For the text-containing cell, return its midpoint in [X, Y] coordinate format. 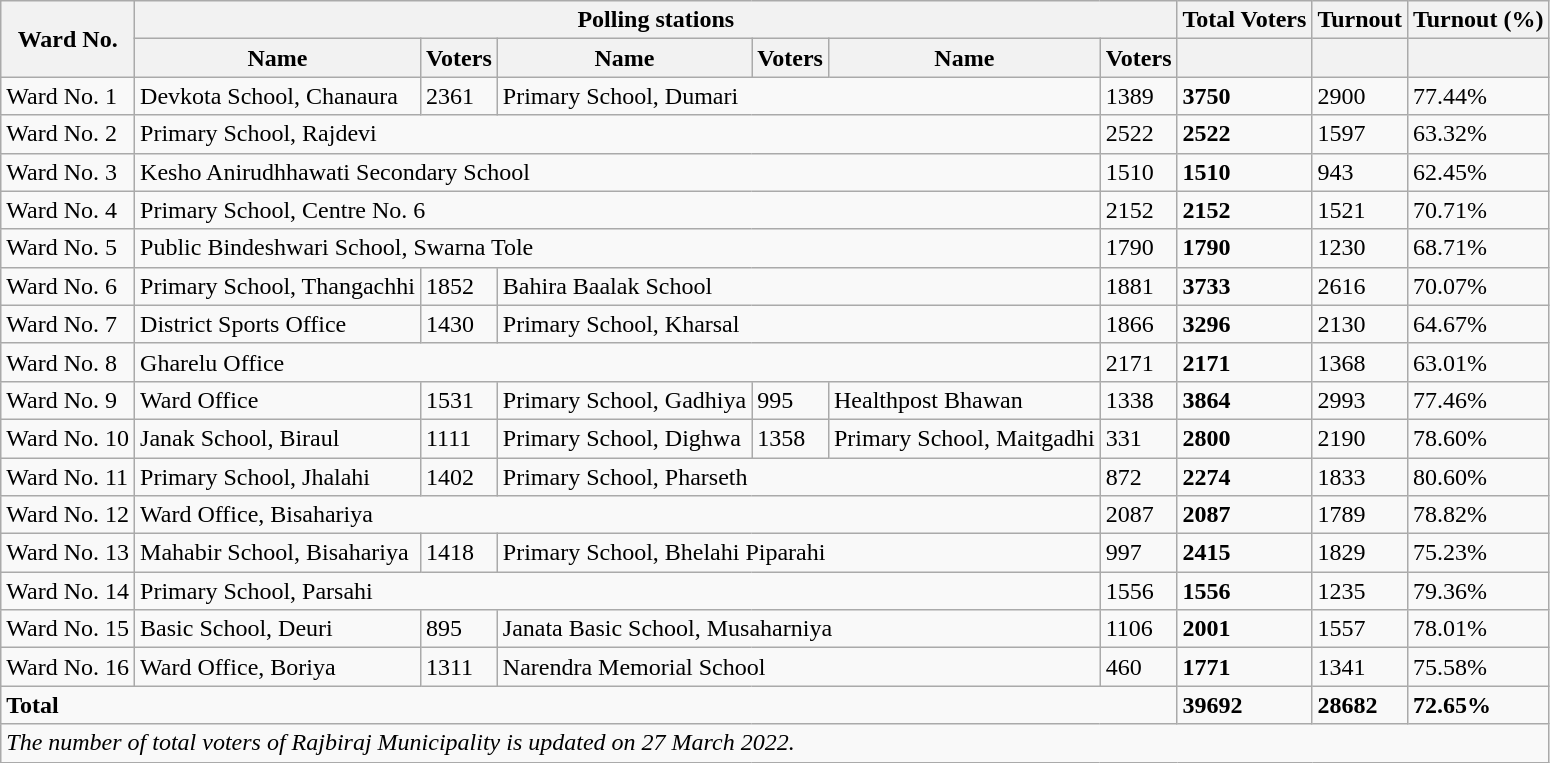
Primary School, Dighwa [624, 438]
Gharelu Office [618, 362]
1881 [1138, 286]
77.44% [1478, 96]
Ward No. 12 [68, 515]
The number of total voters of Rajbiraj Municipality is updated on 27 March 2022. [775, 743]
2616 [1360, 286]
Ward Office, Boriya [278, 667]
Total [589, 705]
63.32% [1478, 134]
Ward No. 15 [68, 629]
Public Bindeshwari School, Swarna Tole [618, 248]
Primary School, Parsahi [618, 591]
78.82% [1478, 515]
1235 [1360, 591]
Mahabir School, Bisahariya [278, 553]
872 [1138, 477]
1557 [1360, 629]
Bahira Baalak School [798, 286]
Healthpost Bhawan [964, 400]
2900 [1360, 96]
Polling stations [656, 20]
3733 [1244, 286]
Ward No. 3 [68, 172]
2001 [1244, 629]
79.36% [1478, 591]
331 [1138, 438]
2800 [1244, 438]
997 [1138, 553]
Turnout [1360, 20]
Ward No. 5 [68, 248]
63.01% [1478, 362]
1597 [1360, 134]
Primary School, Rajdevi [618, 134]
75.23% [1478, 553]
39692 [1244, 705]
460 [1138, 667]
Ward No. 16 [68, 667]
995 [790, 400]
3864 [1244, 400]
Primary School, Jhalahi [278, 477]
64.67% [1478, 324]
1866 [1138, 324]
Primary School, Centre No. 6 [618, 210]
Turnout (%) [1478, 20]
Ward No. 11 [68, 477]
1789 [1360, 515]
Primary School, Kharsal [798, 324]
Primary School, Bhelahi Piparahi [798, 553]
1311 [458, 667]
2361 [458, 96]
Ward No. 7 [68, 324]
895 [458, 629]
1358 [790, 438]
1852 [458, 286]
Ward Office, Bisahariya [618, 515]
Primary School, Maitgadhi [964, 438]
75.58% [1478, 667]
Devkota School, Chanaura [278, 96]
District Sports Office [278, 324]
1111 [458, 438]
Ward No. 10 [68, 438]
1341 [1360, 667]
1833 [1360, 477]
1771 [1244, 667]
Primary School, Dumari [798, 96]
72.65% [1478, 705]
1338 [1138, 400]
1389 [1138, 96]
Primary School, Pharseth [798, 477]
1418 [458, 553]
2274 [1244, 477]
1829 [1360, 553]
1106 [1138, 629]
Janata Basic School, Musaharniya [798, 629]
1531 [458, 400]
70.07% [1478, 286]
Total Voters [1244, 20]
78.60% [1478, 438]
2190 [1360, 438]
2415 [1244, 553]
1368 [1360, 362]
Kesho Anirudhhawati Secondary School [618, 172]
Ward No. 8 [68, 362]
3296 [1244, 324]
80.60% [1478, 477]
Basic School, Deuri [278, 629]
Narendra Memorial School [798, 667]
1402 [458, 477]
2130 [1360, 324]
Ward No. 6 [68, 286]
Ward No. 9 [68, 400]
Ward No. 1 [68, 96]
77.46% [1478, 400]
62.45% [1478, 172]
3750 [1244, 96]
70.71% [1478, 210]
Primary School, Thangachhi [278, 286]
Ward No. 14 [68, 591]
Janak School, Biraul [278, 438]
1230 [1360, 248]
Ward Office [278, 400]
2993 [1360, 400]
Ward No. 13 [68, 553]
78.01% [1478, 629]
Ward No. [68, 39]
Ward No. 4 [68, 210]
68.71% [1478, 248]
Ward No. 2 [68, 134]
28682 [1360, 705]
Primary School, Gadhiya [624, 400]
943 [1360, 172]
1521 [1360, 210]
1430 [458, 324]
